For the text-containing cell, return its midpoint in [x, y] coordinate format. 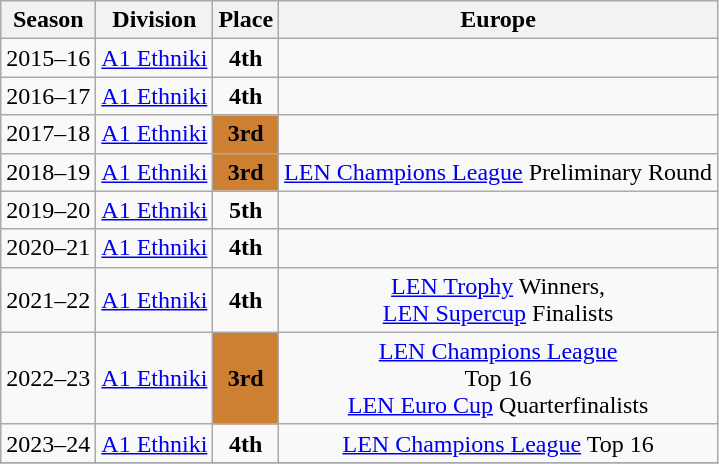
LEN Champions LeagueTop 16 LEN Euro Cup Quarterfinalists [498, 378]
LEN Champions League Preliminary Round [498, 172]
2015–16 [48, 58]
LEN Champions League Top 16 [498, 443]
Europe [498, 20]
2021–22 [48, 300]
2023–24 [48, 443]
LEN Trophy Winners, LEN Supercup Finalists [498, 300]
2016–17 [48, 96]
Season [48, 20]
2020–21 [48, 248]
Place [246, 20]
2022–23 [48, 378]
5th [246, 210]
2019–20 [48, 210]
Division [154, 20]
2017–18 [48, 134]
2018–19 [48, 172]
